Detect which cell encompasses the target text, then output its (x, y) center coordinate. 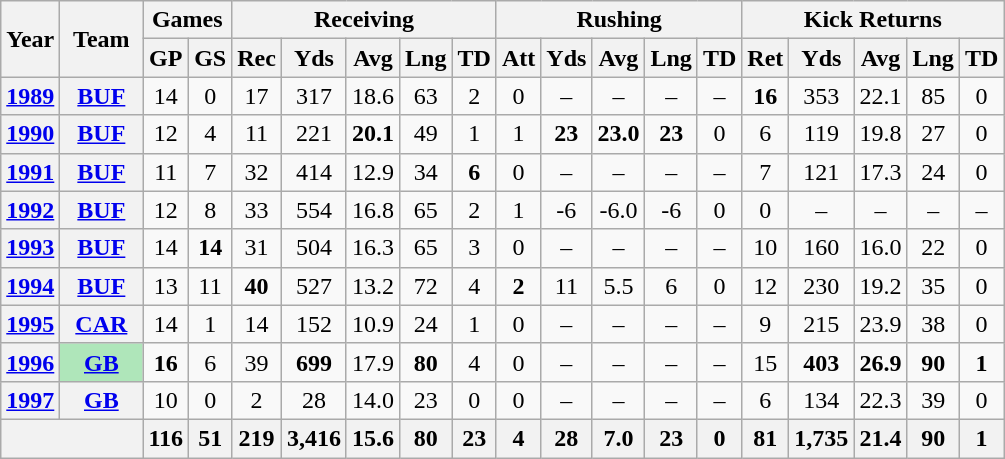
134 (822, 400)
121 (822, 172)
119 (822, 134)
317 (314, 96)
414 (314, 172)
Att (518, 58)
81 (766, 438)
10.9 (372, 324)
Games (188, 20)
18.6 (372, 96)
23.0 (618, 134)
1995 (30, 324)
16.3 (372, 248)
504 (314, 248)
27 (933, 134)
116 (166, 438)
1,735 (822, 438)
GP (166, 58)
CAR (102, 324)
17 (257, 96)
33 (257, 210)
21.4 (880, 438)
31 (257, 248)
3 (474, 248)
3,416 (314, 438)
219 (257, 438)
1993 (30, 248)
221 (314, 134)
15 (766, 362)
23.9 (880, 324)
1994 (30, 286)
13.2 (372, 286)
34 (426, 172)
72 (426, 286)
-6.0 (618, 210)
17.3 (880, 172)
1997 (30, 400)
16.0 (880, 248)
GS (210, 58)
1992 (30, 210)
63 (426, 96)
32 (257, 172)
554 (314, 210)
12.9 (372, 172)
160 (822, 248)
Rec (257, 58)
85 (933, 96)
1996 (30, 362)
230 (822, 286)
8 (210, 210)
13 (166, 286)
Receiving (364, 20)
51 (210, 438)
Ret (766, 58)
35 (933, 286)
26.9 (880, 362)
403 (822, 362)
7.0 (618, 438)
Rushing (618, 20)
40 (257, 286)
19.8 (880, 134)
16.8 (372, 210)
38 (933, 324)
19.2 (880, 286)
Year (30, 39)
1989 (30, 96)
22.1 (880, 96)
215 (822, 324)
152 (314, 324)
14.0 (372, 400)
1990 (30, 134)
527 (314, 286)
17.9 (372, 362)
22 (933, 248)
699 (314, 362)
Kick Returns (873, 20)
353 (822, 96)
5.5 (618, 286)
1991 (30, 172)
Team (102, 39)
49 (426, 134)
22.3 (880, 400)
9 (766, 324)
15.6 (372, 438)
20.1 (372, 134)
